Extract the (X, Y) coordinate from the center of the cell holding the provided text.  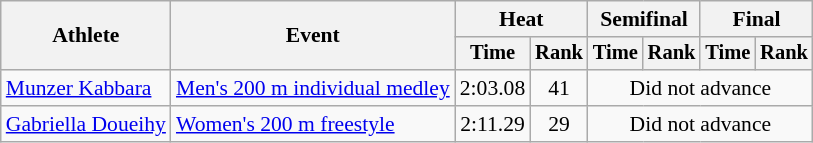
41 (559, 88)
2:03.08 (492, 88)
2:11.29 (492, 124)
Men's 200 m individual medley (313, 88)
Semifinal (644, 19)
Athlete (86, 36)
Final (756, 19)
29 (559, 124)
Event (313, 36)
Munzer Kabbara (86, 88)
Gabriella Doueihy (86, 124)
Heat (522, 19)
Women's 200 m freestyle (313, 124)
